Search for the cell housing the specified text and yield its (X, Y) center coordinate. 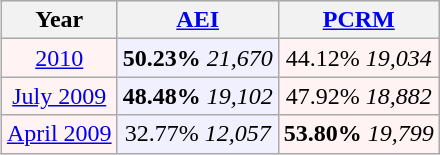
PCRM (358, 20)
July 2009 (59, 96)
47.92% 18,882 (358, 96)
April 2009 (59, 134)
50.23% 21,670 (198, 58)
44.12% 19,034 (358, 58)
Year (59, 20)
32.77% 12,057 (198, 134)
2010 (59, 58)
48.48% 19,102 (198, 96)
53.80% 19,799 (358, 134)
AEI (198, 20)
